For the text-containing cell, return its midpoint in [X, Y] coordinate format. 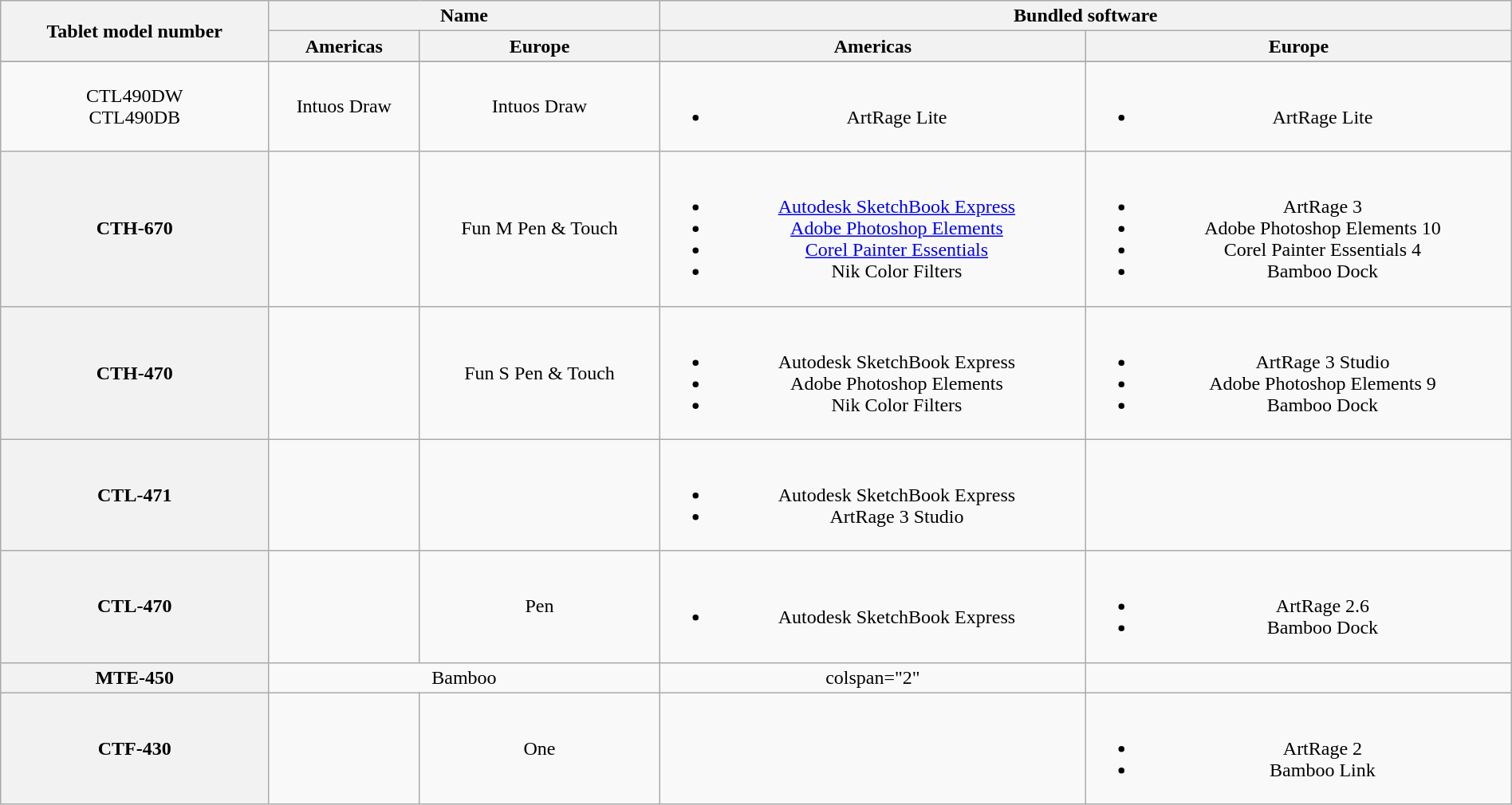
Autodesk SketchBook Express [872, 607]
Pen [539, 607]
Name [464, 16]
CTF-430 [135, 748]
One [539, 748]
Autodesk SketchBook ExpressAdobe Photoshop ElementsNik Color Filters [872, 373]
Fun S Pen & Touch [539, 373]
ArtRage 3Adobe Photoshop Elements 10Corel Painter Essentials 4Bamboo Dock [1299, 229]
CTL-471 [135, 495]
CTL490DWCTL490DB [135, 107]
Tablet model number [135, 31]
Fun M Pen & Touch [539, 229]
colspan="2" [872, 677]
Autodesk SketchBook ExpressAdobe Photoshop ElementsCorel Painter EssentialsNik Color Filters [872, 229]
CTH-470 [135, 373]
CTH-670 [135, 229]
ArtRage 2.6Bamboo Dock [1299, 607]
Bamboo [464, 677]
Autodesk SketchBook ExpressArtRage 3 Studio [872, 495]
MTE-450 [135, 677]
ArtRage 3 StudioAdobe Photoshop Elements 9Bamboo Dock [1299, 373]
ArtRage 2Bamboo Link [1299, 748]
Bundled software [1085, 16]
CTL-470 [135, 607]
